Provide the [x, y] coordinate of the cell's center where the given text is located.  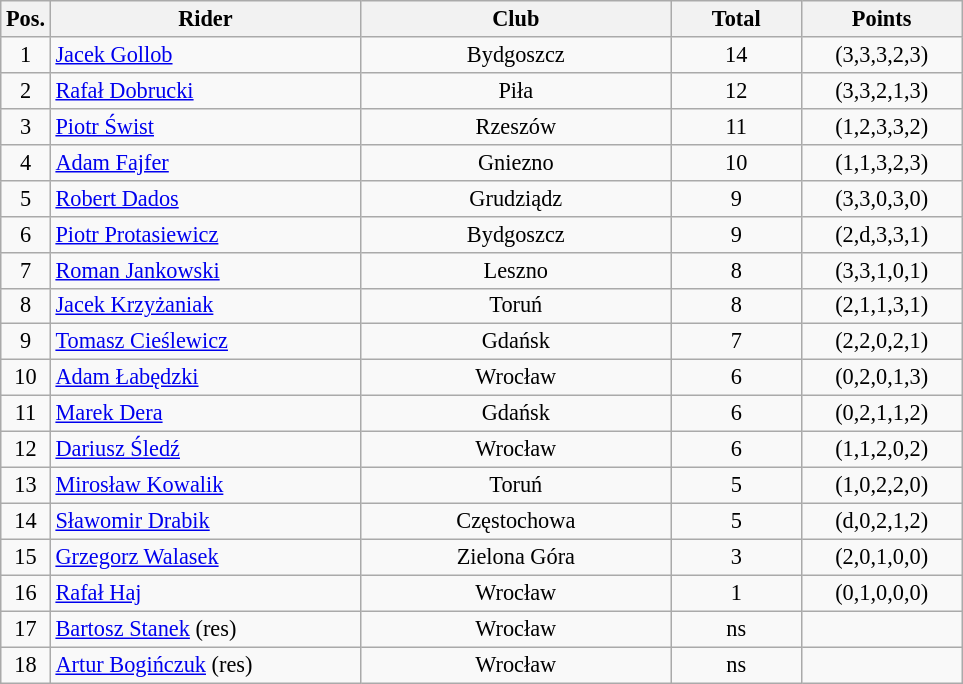
(0,1,0,0,0) [881, 593]
Points [881, 19]
Dariusz Śledź [205, 450]
Tomasz Cieślewicz [205, 342]
(1,0,2,2,0) [881, 485]
2 [26, 90]
Club [516, 19]
Bartosz Stanek (res) [205, 629]
4 [26, 162]
Gniezno [516, 162]
Rafał Haj [205, 593]
Częstochowa [516, 521]
Jacek Gollob [205, 55]
(1,1,3,2,3) [881, 162]
Adam Fajfer [205, 162]
(0,2,1,1,2) [881, 414]
Rider [205, 19]
(3,3,1,0,1) [881, 270]
Piotr Świst [205, 126]
Roman Jankowski [205, 270]
(3,3,3,2,3) [881, 55]
(0,2,0,1,3) [881, 378]
(2,0,1,0,0) [881, 557]
Total [736, 19]
(1,2,3,3,2) [881, 126]
Piła [516, 90]
Jacek Krzyżaniak [205, 306]
16 [26, 593]
Zielona Góra [516, 557]
(3,3,0,3,0) [881, 198]
(d,0,2,1,2) [881, 521]
13 [26, 485]
Rzeszów [516, 126]
15 [26, 557]
Rafał Dobrucki [205, 90]
Grudziądz [516, 198]
18 [26, 665]
Sławomir Drabik [205, 521]
Pos. [26, 19]
(2,1,1,3,1) [881, 306]
Artur Bogińczuk (res) [205, 665]
Leszno [516, 270]
Robert Dados [205, 198]
Grzegorz Walasek [205, 557]
Piotr Protasiewicz [205, 234]
(1,1,2,0,2) [881, 450]
(2,d,3,3,1) [881, 234]
(2,2,0,2,1) [881, 342]
(3,3,2,1,3) [881, 90]
17 [26, 629]
Mirosław Kowalik [205, 485]
Adam Łabędzki [205, 378]
Marek Dera [205, 414]
